Output the [X, Y] coordinate of the center of the cell containing the given text.  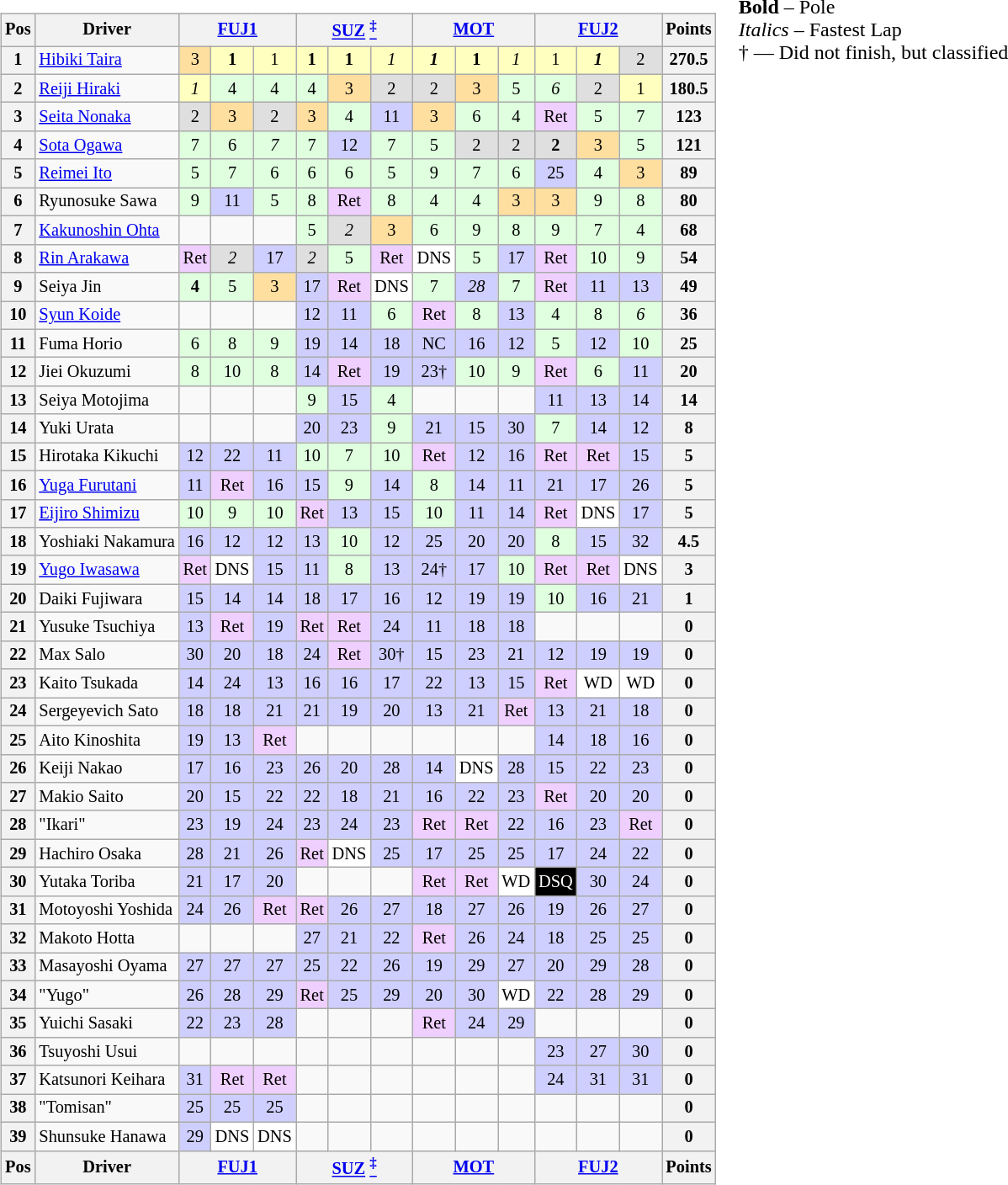
123 [689, 117]
Shunsuke Hanawa [106, 1137]
Reimei Ito [106, 173]
Seiya Jin [106, 287]
Ryunosuke Sawa [106, 202]
Eijiro Shimizu [106, 513]
23† [434, 372]
39 [18, 1137]
30† [391, 655]
Reiji Hiraki [106, 88]
Tsuyoshi Usui [106, 1052]
80 [689, 202]
Hirotaka Kikuchi [106, 457]
Motoyoshi Yoshida [106, 910]
Yoshiaki Nakamura [106, 542]
Masayoshi Oyama [106, 967]
Seita Nonaka [106, 117]
Seiya Motojima [106, 400]
Yusuke Tsuchiya [106, 627]
Jiei Okuzumi [106, 372]
DSQ [555, 882]
Sergeyevich Sato [106, 712]
Max Salo [106, 655]
Yuga Furutani [106, 485]
33 [18, 967]
180.5 [689, 88]
Katsunori Keihara [106, 1080]
Yutaka Toriba [106, 882]
49 [689, 287]
89 [689, 173]
54 [689, 258]
34 [18, 995]
"Yugo" [106, 995]
Hibiki Taira [106, 61]
"Tomisan" [106, 1108]
Kakunoshin Ohta [106, 231]
Daiki Fujiwara [106, 598]
Yugo Iwasawa [106, 570]
Rin Arakawa [106, 258]
35 [18, 1023]
Fuma Horio [106, 343]
121 [689, 146]
68 [689, 231]
Syun Koide [106, 316]
Kaito Tsukada [106, 683]
NC [434, 343]
Sota Ogawa [106, 146]
270.5 [689, 61]
Yuichi Sasaki [106, 1023]
Makoto Hotta [106, 938]
4.5 [689, 542]
"Ikari" [106, 825]
Keiji Nakao [106, 768]
38 [18, 1108]
Yuki Urata [106, 428]
Aito Kinoshita [106, 740]
37 [18, 1080]
24† [434, 570]
Makio Saito [106, 797]
Hachiro Osaka [106, 853]
